Pinpoint the cell where the given text exists, returning its (X, Y) midpoint coordinate. 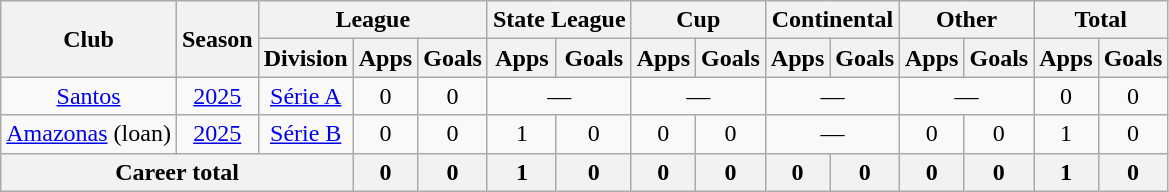
Season (217, 39)
Santos (89, 96)
Série B (306, 134)
Série A (306, 96)
Amazonas (loan) (89, 134)
Division (306, 58)
Club (89, 39)
Career total (177, 172)
Other (967, 20)
State League (559, 20)
Continental (832, 20)
Total (1101, 20)
League (372, 20)
Cup (698, 20)
